Pinpoint the cell where the given text exists, returning its (x, y) midpoint coordinate. 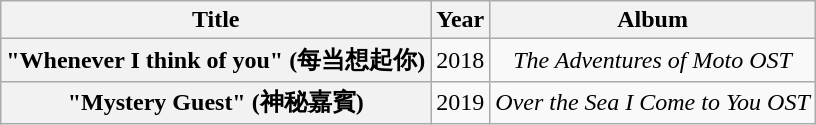
Title (216, 20)
2019 (460, 102)
Year (460, 20)
"Mystery Guest" (神秘嘉賓) (216, 102)
Album (653, 20)
"Whenever I think of you" (每当想起你) (216, 60)
The Adventures of Moto OST (653, 60)
2018 (460, 60)
Over the Sea I Come to You OST (653, 102)
